For the text-containing cell, return its midpoint in [X, Y] coordinate format. 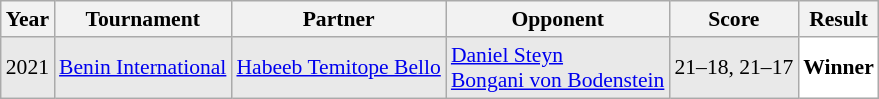
Habeeb Temitope Bello [338, 68]
Daniel Steyn Bongani von Bodenstein [558, 68]
Result [838, 19]
Benin International [142, 68]
Winner [838, 68]
Tournament [142, 19]
2021 [28, 68]
21–18, 21–17 [734, 68]
Year [28, 19]
Partner [338, 19]
Score [734, 19]
Opponent [558, 19]
